Return the [X, Y] coordinate for the center point of the cell that contains the specified text.  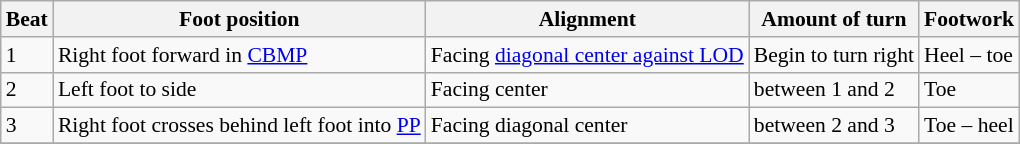
Toe [969, 90]
Begin to turn right [834, 55]
between 1 and 2 [834, 90]
Facing diagonal center against LOD [588, 55]
3 [27, 126]
Right foot crosses behind left foot into PP [240, 126]
Foot position [240, 19]
Facing center [588, 90]
Toe – heel [969, 126]
Amount of turn [834, 19]
between 2 and 3 [834, 126]
2 [27, 90]
Left foot to side [240, 90]
Footwork [969, 19]
Right foot forward in CBMP [240, 55]
1 [27, 55]
Beat [27, 19]
Facing diagonal center [588, 126]
Heel – toe [969, 55]
Alignment [588, 19]
